Identify which cell holds the provided text, then report its (x, y) central coordinate. 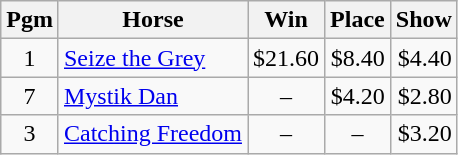
$4.20 (358, 96)
Catching Freedom (152, 134)
Win (286, 20)
$2.80 (424, 96)
Place (358, 20)
Show (424, 20)
Pgm (30, 20)
7 (30, 96)
$21.60 (286, 58)
Seize the Grey (152, 58)
$4.40 (424, 58)
3 (30, 134)
1 (30, 58)
$8.40 (358, 58)
Horse (152, 20)
Mystik Dan (152, 96)
$3.20 (424, 134)
